Search for the cell housing the specified text and yield its [x, y] center coordinate. 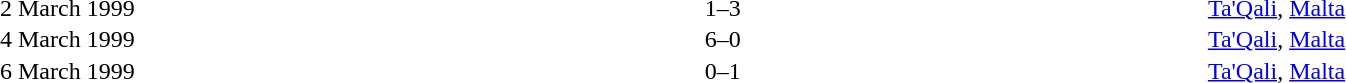
6–0 [723, 39]
